Return the (X, Y) coordinate for the center point of the cell that contains the specified text.  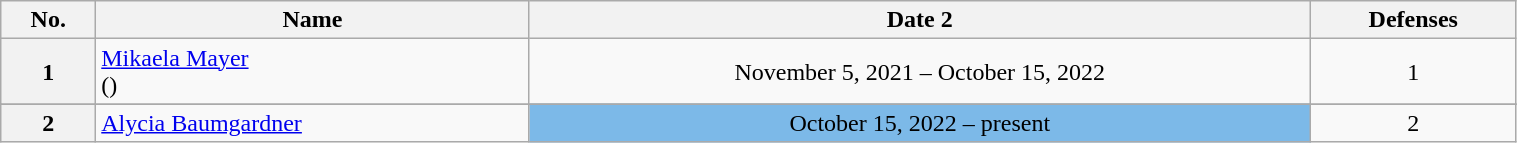
Name (312, 20)
October 15, 2022 – present (920, 123)
Alycia Baumgardner (312, 123)
Date 2 (920, 20)
Mikaela Mayer() (312, 72)
Defenses (1413, 20)
November 5, 2021 – October 15, 2022 (920, 72)
No. (48, 20)
